Locate the cell with the specified text and output its [x, y] center coordinate. 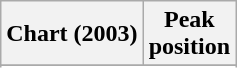
Peakposition [189, 34]
Chart (2003) [72, 34]
